Capture the cell that displays the provided text and extract its [x, y] central coordinate. 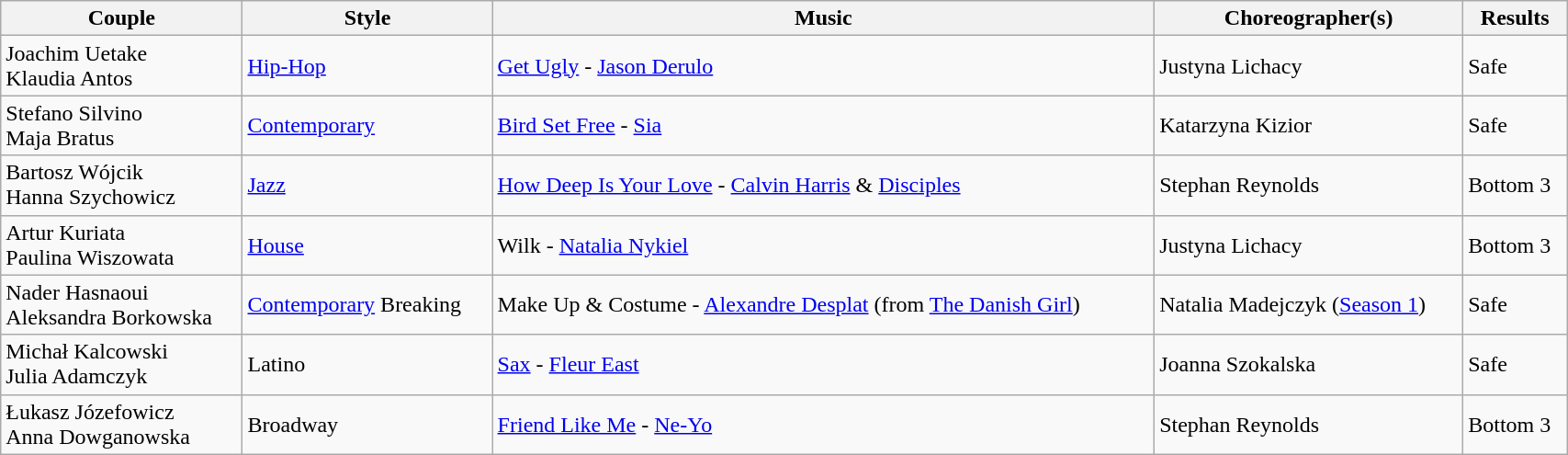
Get Ugly - Jason Derulo [823, 66]
How Deep Is Your Love - Calvin Harris & Disciples [823, 186]
Joachim UetakeKlaudia Antos [121, 66]
Michał KalcowskiJulia Adamczyk [121, 364]
Joanna Szokalska [1309, 364]
Broadway [367, 425]
Contemporary [367, 125]
Nader HasnaouiAleksandra Borkowska [121, 305]
Make Up & Costume - Alexandre Desplat (from The Danish Girl) [823, 305]
Katarzyna Kizior [1309, 125]
Couple [121, 18]
Bartosz WójcikHanna Szychowicz [121, 186]
Natalia Madejczyk (Season 1) [1309, 305]
Artur KuriataPaulina Wiszowata [121, 245]
Łukasz JózefowiczAnna Dowganowska [121, 425]
Style [367, 18]
House [367, 245]
Jazz [367, 186]
Hip-Hop [367, 66]
Choreographer(s) [1309, 18]
Music [823, 18]
Latino [367, 364]
Sax - Fleur East [823, 364]
Bird Set Free - Sia [823, 125]
Friend Like Me - Ne-Yo [823, 425]
Results [1516, 18]
Stefano SilvinoMaja Bratus [121, 125]
Wilk - Natalia Nykiel [823, 245]
Contemporary Breaking [367, 305]
